Scan for the cell matching the given text and deliver its [X, Y] coordinate at center. 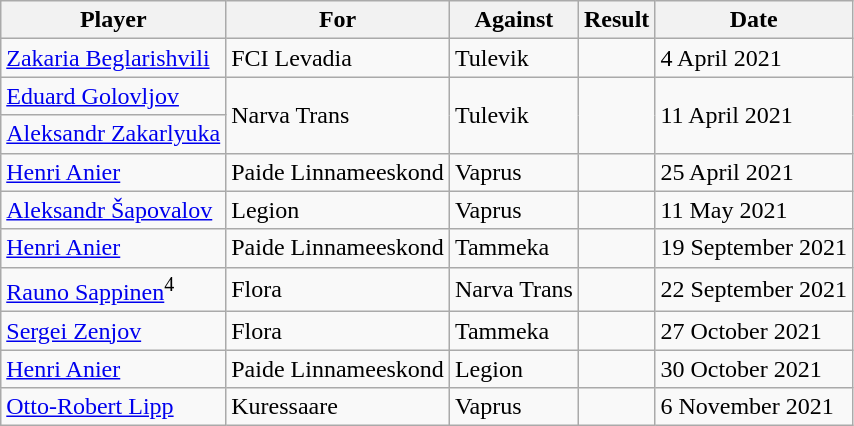
Player [114, 20]
30 October 2021 [754, 369]
Against [514, 20]
11 May 2021 [754, 210]
4 April 2021 [754, 58]
Date [754, 20]
22 September 2021 [754, 290]
Zakaria Beglarishvili [114, 58]
25 April 2021 [754, 172]
11 April 2021 [754, 115]
For [338, 20]
Result [616, 20]
Aleksandr Zakarlyuka [114, 134]
Sergei Zenjov [114, 331]
6 November 2021 [754, 407]
FCI Levadia [338, 58]
27 October 2021 [754, 331]
19 September 2021 [754, 248]
Kuressaare [338, 407]
Rauno Sappinen4 [114, 290]
Otto-Robert Lipp [114, 407]
Aleksandr Šapovalov [114, 210]
Eduard Golovljov [114, 96]
